Locate the cell with the specified text and output its [X, Y] center coordinate. 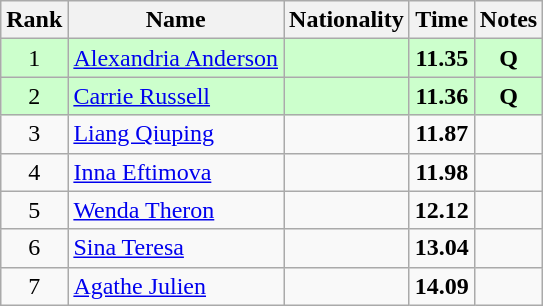
11.36 [442, 96]
12.12 [442, 210]
Name [176, 20]
Nationality [347, 20]
Time [442, 20]
11.35 [442, 58]
Agathe Julien [176, 286]
6 [34, 248]
5 [34, 210]
3 [34, 134]
Carrie Russell [176, 96]
Inna Eftimova [176, 172]
14.09 [442, 286]
Notes [508, 20]
4 [34, 172]
11.87 [442, 134]
Sina Teresa [176, 248]
1 [34, 58]
Alexandria Anderson [176, 58]
Wenda Theron [176, 210]
Rank [34, 20]
2 [34, 96]
13.04 [442, 248]
Liang Qiuping [176, 134]
11.98 [442, 172]
7 [34, 286]
